For the text-containing cell, return its midpoint in (X, Y) coordinate format. 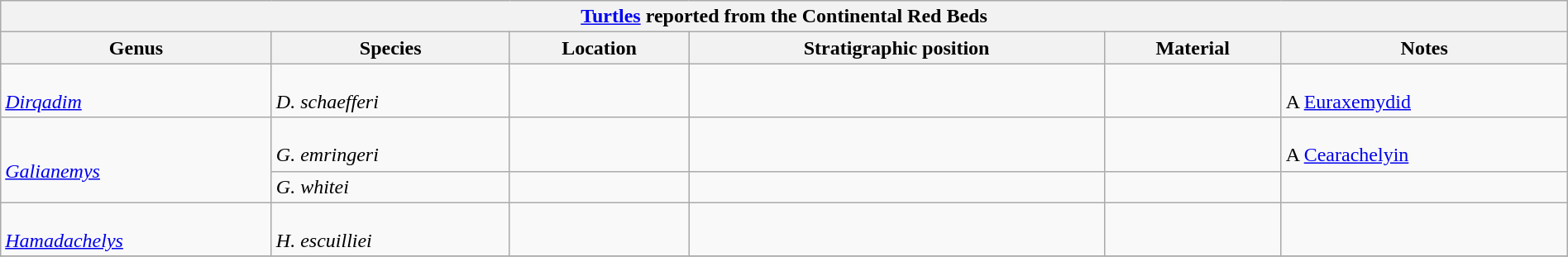
Species (390, 48)
A Cearachelyin (1424, 144)
Location (599, 48)
Genus (136, 48)
A Euraxemydid (1424, 91)
Notes (1424, 48)
Hamadachelys (136, 230)
Dirqadim (136, 91)
D. schaefferi (390, 91)
G. whitei (390, 187)
Galianemys (136, 160)
Material (1193, 48)
Stratigraphic position (896, 48)
Turtles reported from the Continental Red Beds (784, 17)
G. emringeri (390, 144)
H. escuilliei (390, 230)
